Pinpoint the cell where the given text exists, returning its (X, Y) midpoint coordinate. 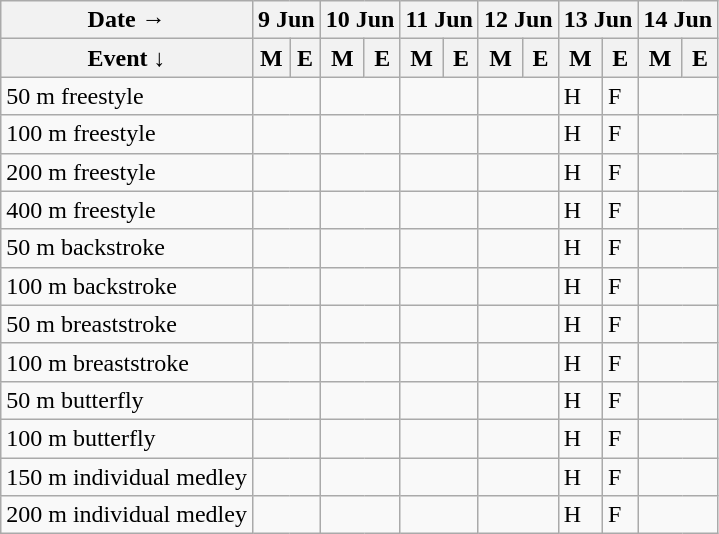
11 Jun (439, 20)
Date → (127, 20)
100 m freestyle (127, 134)
Event ↓ (127, 58)
200 m freestyle (127, 172)
9 Jun (286, 20)
14 Jun (678, 20)
100 m butterfly (127, 438)
100 m breaststroke (127, 362)
50 m breaststroke (127, 324)
400 m freestyle (127, 210)
50 m butterfly (127, 400)
12 Jun (518, 20)
50 m backstroke (127, 248)
50 m freestyle (127, 96)
13 Jun (598, 20)
200 m individual medley (127, 515)
150 m individual medley (127, 477)
100 m backstroke (127, 286)
10 Jun (360, 20)
